Detect which cell encompasses the target text, then output its (X, Y) center coordinate. 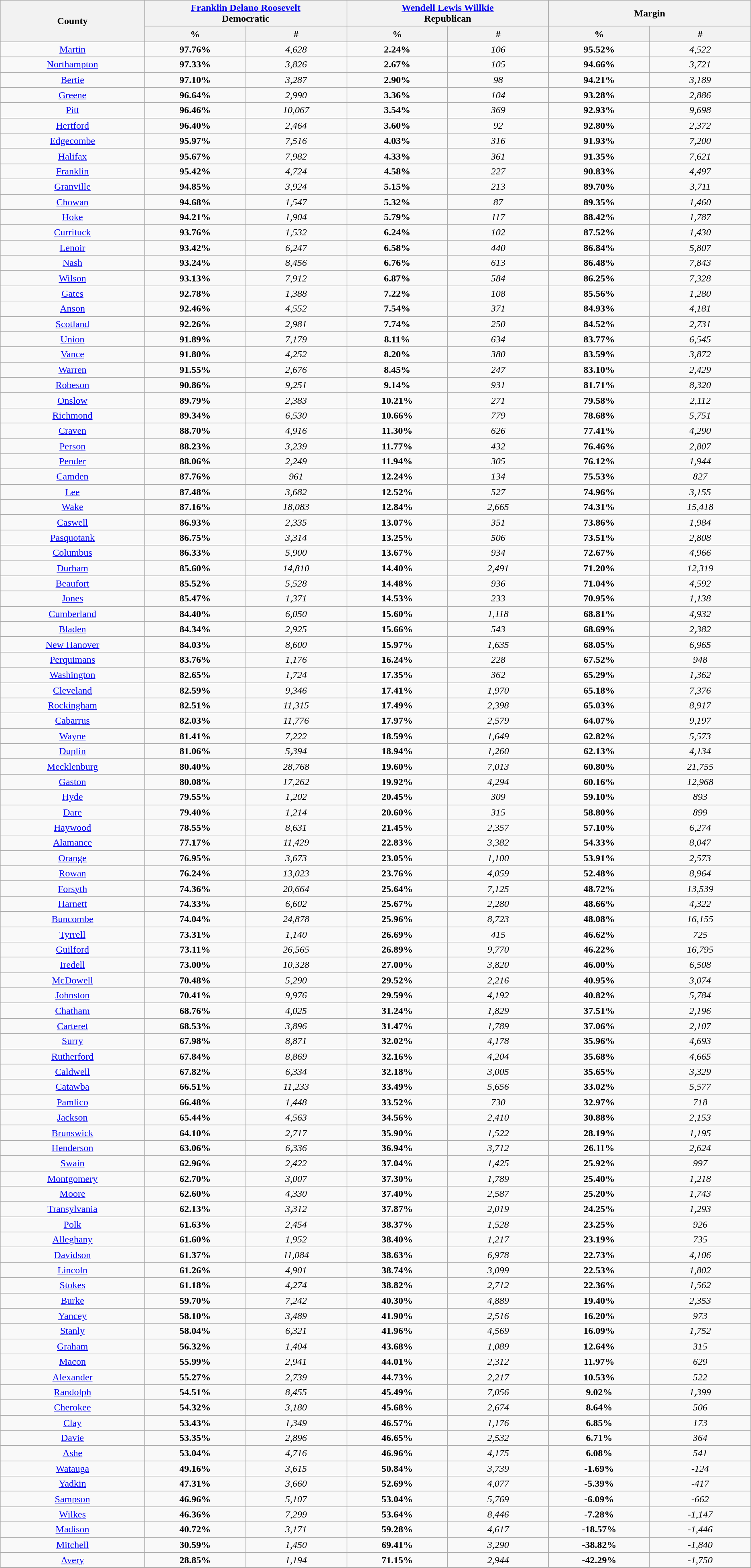
7,516 (296, 141)
Mecklenburg (73, 767)
88.70% (195, 431)
4,724 (296, 171)
83.76% (195, 660)
4,665 (700, 1056)
40.82% (599, 995)
Lenoir (73, 248)
75.53% (599, 477)
8.45% (397, 370)
Orange (73, 858)
95.42% (195, 171)
87.16% (195, 507)
9,346 (296, 690)
Polk (73, 1224)
16.24% (397, 660)
15.97% (397, 644)
57.10% (599, 827)
1,829 (498, 1011)
89.70% (599, 186)
3,660 (296, 1484)
9,197 (700, 721)
4,192 (498, 995)
948 (700, 660)
Burke (73, 1301)
80.08% (195, 782)
65.18% (599, 690)
31.24% (397, 1011)
Iredell (73, 965)
3,239 (296, 446)
1,724 (296, 675)
997 (700, 1163)
4,716 (296, 1453)
7.22% (397, 293)
Warren (73, 370)
718 (700, 1102)
2,896 (296, 1438)
3,287 (296, 80)
67.52% (599, 660)
2,249 (296, 461)
247 (498, 370)
68.81% (599, 614)
626 (498, 431)
79.55% (195, 797)
35.90% (397, 1133)
415 (498, 935)
3.60% (397, 125)
Wake (73, 507)
Madison (73, 1530)
Yadkin (73, 1484)
Buncombe (73, 919)
73.00% (195, 965)
26.89% (397, 950)
36.94% (397, 1148)
Union (73, 339)
-1,147 (700, 1514)
2,941 (296, 1362)
1,089 (498, 1346)
Catawba (73, 1087)
Cabarrus (73, 721)
40.30% (397, 1301)
23.19% (599, 1240)
23.25% (599, 1224)
1,202 (296, 797)
Franklin Delano RooseveltDemocratic (246, 14)
4,916 (296, 431)
19.40% (599, 1301)
1,214 (296, 812)
6,530 (296, 415)
4,889 (498, 1301)
6,978 (498, 1255)
961 (296, 477)
67.82% (195, 1072)
105 (498, 65)
6,602 (296, 904)
Yancey (73, 1316)
11,776 (296, 721)
Caswell (73, 522)
29.52% (397, 980)
25.96% (397, 919)
17.97% (397, 721)
Graham (73, 1346)
82.59% (195, 690)
Duplin (73, 751)
2,925 (296, 629)
2,454 (296, 1224)
46.62% (599, 935)
35.96% (599, 1041)
3,005 (498, 1072)
1,904 (296, 217)
11.77% (397, 446)
74.96% (599, 492)
1,388 (296, 293)
5,784 (700, 995)
362 (498, 675)
Lee (73, 492)
6,508 (700, 965)
16,795 (700, 950)
71.15% (397, 1560)
543 (498, 629)
37.04% (397, 1163)
22.36% (599, 1285)
73.51% (599, 538)
92.80% (599, 125)
Moore (73, 1194)
3,290 (498, 1545)
541 (700, 1453)
89.35% (599, 202)
Surry (73, 1041)
59.28% (397, 1530)
2,464 (296, 125)
66.48% (195, 1102)
92.78% (195, 293)
8,047 (700, 843)
Randolph (73, 1392)
26.11% (599, 1148)
Washington (73, 675)
63.06% (195, 1148)
11,429 (296, 843)
Pitt (73, 110)
4.03% (397, 141)
61.63% (195, 1224)
73.11% (195, 950)
5,290 (296, 980)
1,217 (498, 1240)
6,321 (296, 1331)
Pasquotank (73, 538)
7,843 (700, 263)
48.08% (599, 919)
53.43% (195, 1423)
92.26% (195, 324)
84.03% (195, 644)
54.33% (599, 843)
11.97% (599, 1362)
250 (498, 324)
1,649 (498, 736)
12,319 (700, 568)
22.73% (599, 1255)
584 (498, 278)
31.47% (397, 1026)
6.85% (599, 1423)
28.19% (599, 1133)
1,532 (296, 233)
93.42% (195, 248)
Stanly (73, 1331)
5.79% (397, 217)
4,106 (700, 1255)
16.09% (599, 1331)
Margin (650, 14)
827 (700, 477)
87 (498, 202)
432 (498, 446)
32.16% (397, 1056)
4,178 (498, 1041)
Chatham (73, 1011)
2,587 (498, 1194)
-1,446 (700, 1530)
Sampson (73, 1499)
1,404 (296, 1346)
2,731 (700, 324)
3,924 (296, 186)
93.13% (195, 278)
77.41% (599, 431)
30.59% (195, 1545)
87.48% (195, 492)
43.68% (397, 1346)
11.94% (397, 461)
94.68% (195, 202)
2.67% (397, 65)
84.93% (599, 309)
Brunswick (73, 1133)
5.32% (397, 202)
12,968 (700, 782)
2,217 (498, 1377)
80.40% (195, 767)
37.40% (397, 1194)
88.23% (195, 446)
96.64% (195, 95)
6.71% (599, 1438)
6,334 (296, 1072)
2,196 (700, 1011)
1,944 (700, 461)
2,372 (700, 125)
45.68% (397, 1407)
23.76% (397, 873)
2,019 (498, 1209)
83.77% (599, 339)
6,336 (296, 1148)
3,826 (296, 65)
Currituck (73, 233)
62.70% (195, 1178)
86.25% (599, 278)
936 (498, 583)
92.93% (599, 110)
73.86% (599, 522)
15,418 (700, 507)
10,328 (296, 965)
Rutherford (73, 1056)
33.49% (397, 1087)
Transylvania (73, 1209)
4.58% (397, 171)
21,755 (700, 767)
2,422 (296, 1163)
17.49% (397, 706)
371 (498, 309)
271 (498, 400)
2,676 (296, 370)
4,204 (498, 1056)
104 (498, 95)
24,878 (296, 919)
7.54% (397, 309)
8,723 (498, 919)
60.80% (599, 767)
1,802 (700, 1270)
7,179 (296, 339)
Wayne (73, 736)
4,628 (296, 49)
6,965 (700, 644)
62.82% (599, 736)
1,528 (498, 1224)
10,067 (296, 110)
316 (498, 141)
18,083 (296, 507)
86.75% (195, 538)
49.16% (195, 1469)
Gaston (73, 782)
Harnett (73, 904)
7,125 (498, 888)
2,990 (296, 95)
Person (73, 446)
35.65% (599, 1072)
48.72% (599, 888)
3,099 (498, 1270)
228 (498, 660)
55.27% (195, 1377)
95.52% (599, 49)
2,886 (700, 95)
2,665 (498, 507)
76.12% (599, 461)
1,743 (700, 1194)
Nash (73, 263)
173 (700, 1423)
41.96% (397, 1331)
6,545 (700, 339)
2,807 (700, 446)
527 (498, 492)
1,280 (700, 293)
13.07% (397, 522)
106 (498, 49)
59.10% (599, 797)
1,195 (700, 1133)
1,752 (700, 1331)
65.03% (599, 706)
4,617 (498, 1530)
1,562 (700, 1285)
79.58% (599, 400)
50.84% (397, 1469)
8,631 (296, 827)
38.74% (397, 1270)
88.42% (599, 217)
26,565 (296, 950)
2,429 (700, 370)
85.56% (599, 293)
117 (498, 217)
90.83% (599, 171)
82.51% (195, 706)
37.51% (599, 1011)
21.45% (397, 827)
779 (498, 415)
84.40% (195, 614)
Durham (73, 568)
305 (498, 461)
93.24% (195, 263)
10.21% (397, 400)
3,312 (296, 1209)
68.69% (599, 629)
47.31% (195, 1484)
92.46% (195, 309)
11.30% (397, 431)
361 (498, 156)
Caldwell (73, 1072)
Haywood (73, 827)
613 (498, 263)
86.48% (599, 263)
1,362 (700, 675)
44.73% (397, 1377)
-38.82% (599, 1545)
82.03% (195, 721)
3,314 (296, 538)
11,084 (296, 1255)
30.88% (599, 1117)
7,912 (296, 278)
2,383 (296, 400)
96.46% (195, 110)
Greene (73, 95)
19.92% (397, 782)
67.98% (195, 1041)
82.65% (195, 675)
46.57% (397, 1423)
2,674 (498, 1407)
926 (700, 1224)
Davidson (73, 1255)
56.32% (195, 1346)
4,175 (498, 1453)
5,769 (498, 1499)
213 (498, 186)
Jones (73, 599)
70.41% (195, 995)
33.52% (397, 1102)
81.06% (195, 751)
4,966 (700, 553)
369 (498, 110)
61.26% (195, 1270)
91.89% (195, 339)
Pender (73, 461)
-1,750 (700, 1560)
2,382 (700, 629)
4,134 (700, 751)
Stokes (73, 1285)
3,896 (296, 1026)
8,320 (700, 385)
85.52% (195, 583)
1,448 (296, 1102)
9,976 (296, 995)
1,371 (296, 599)
87.76% (195, 477)
74.36% (195, 888)
5,577 (700, 1087)
4,569 (498, 1331)
4,274 (296, 1285)
8,917 (700, 706)
2,491 (498, 568)
68.53% (195, 1026)
65.29% (599, 675)
14.40% (397, 568)
Ashe (73, 1453)
70.48% (195, 980)
New Hanover (73, 644)
9,698 (700, 110)
94.66% (599, 65)
3,721 (700, 65)
13,539 (700, 888)
Cumberland (73, 614)
1,450 (296, 1545)
6.76% (397, 263)
3,171 (296, 1530)
4,181 (700, 309)
18.94% (397, 751)
7,200 (700, 141)
87.52% (599, 233)
25.92% (599, 1163)
84.52% (599, 324)
96.40% (195, 125)
8,456 (296, 263)
20,664 (296, 888)
71.20% (599, 568)
25.67% (397, 904)
85.60% (195, 568)
16.20% (599, 1316)
3.54% (397, 110)
4,592 (700, 583)
7,013 (498, 767)
16,155 (700, 919)
Robeson (73, 385)
2.24% (397, 49)
68.05% (599, 644)
8.20% (397, 354)
Jackson (73, 1117)
Northampton (73, 65)
1,194 (296, 1560)
52.48% (599, 873)
Hoke (73, 217)
10.66% (397, 415)
46.22% (599, 950)
899 (700, 812)
Cherokee (73, 1407)
Macon (73, 1362)
725 (700, 935)
Chowan (73, 202)
91.55% (195, 370)
64.10% (195, 1133)
19.60% (397, 767)
53.64% (397, 1514)
81.41% (195, 736)
Wendell Lewis WillkieRepublican (448, 14)
98 (498, 80)
5,900 (296, 553)
1,430 (700, 233)
6,247 (296, 248)
4,322 (700, 904)
Bertie (73, 80)
97.10% (195, 80)
1,425 (498, 1163)
3,382 (498, 843)
440 (498, 248)
13,023 (296, 873)
61.37% (195, 1255)
34.56% (397, 1117)
Vance (73, 354)
8,871 (296, 1041)
Richmond (73, 415)
2,739 (296, 1377)
Pamlico (73, 1102)
Scotland (73, 324)
Avery (73, 1560)
309 (498, 797)
4,059 (498, 873)
Swain (73, 1163)
74.33% (195, 904)
5,528 (296, 583)
4,901 (296, 1270)
41.90% (397, 1316)
McDowell (73, 980)
108 (498, 293)
2,808 (700, 538)
Hertford (73, 125)
92 (498, 125)
Alexander (73, 1377)
74.04% (195, 919)
4,252 (296, 354)
38.82% (397, 1285)
91.93% (599, 141)
14.48% (397, 583)
97.76% (195, 49)
2,410 (498, 1117)
2,280 (498, 904)
44.01% (397, 1362)
7,621 (700, 156)
1,399 (700, 1392)
26.69% (397, 935)
18.59% (397, 736)
7.74% (397, 324)
95.67% (195, 156)
58.10% (195, 1316)
3,189 (700, 80)
12.24% (397, 477)
14.53% (397, 599)
Clay (73, 1423)
5,394 (296, 751)
2,398 (498, 706)
2,624 (700, 1148)
83.10% (599, 370)
35.68% (599, 1056)
22.53% (599, 1270)
8.11% (397, 339)
77.17% (195, 843)
24.25% (599, 1209)
4,290 (700, 431)
2,573 (700, 858)
2,579 (498, 721)
5,807 (700, 248)
38.37% (397, 1224)
86.93% (195, 522)
8,964 (700, 873)
68.76% (195, 1011)
20.45% (397, 797)
90.86% (195, 385)
12.84% (397, 507)
59.70% (195, 1301)
76.24% (195, 873)
1,118 (498, 614)
32.97% (599, 1102)
2,712 (498, 1285)
Johnston (73, 995)
4,932 (700, 614)
64.07% (599, 721)
5,573 (700, 736)
79.40% (195, 812)
1,140 (296, 935)
4,497 (700, 171)
4.33% (397, 156)
46.65% (397, 1438)
351 (498, 522)
2,112 (700, 400)
48.66% (599, 904)
71.04% (599, 583)
7,376 (700, 690)
Henderson (73, 1148)
6.08% (599, 1453)
Forsyth (73, 888)
85.47% (195, 599)
227 (498, 171)
3,739 (498, 1469)
4,693 (700, 1041)
4,025 (296, 1011)
25.40% (599, 1178)
72.67% (599, 553)
730 (498, 1102)
Davie (73, 1438)
69.41% (397, 1545)
Cleveland (73, 690)
70.95% (599, 599)
9,251 (296, 385)
11,315 (296, 706)
6,050 (296, 614)
3,872 (700, 354)
3,682 (296, 492)
Beaufort (73, 583)
40.72% (195, 1530)
66.51% (195, 1087)
2,216 (498, 980)
3,673 (296, 858)
29.59% (397, 995)
8,455 (296, 1392)
6.58% (397, 248)
15.66% (397, 629)
54.51% (195, 1392)
-1,840 (700, 1545)
38.63% (397, 1255)
934 (498, 553)
52.69% (397, 1484)
1,293 (700, 1209)
12.52% (397, 492)
Franklin (73, 171)
61.18% (195, 1285)
4,552 (296, 309)
364 (700, 1438)
32.02% (397, 1041)
3,074 (700, 980)
2,353 (700, 1301)
9.14% (397, 385)
4,294 (498, 782)
6,274 (700, 827)
8,600 (296, 644)
32.18% (397, 1072)
1,984 (700, 522)
7,222 (296, 736)
88.06% (195, 461)
4,077 (498, 1484)
Rowan (73, 873)
94.85% (195, 186)
5,751 (700, 415)
13.67% (397, 553)
3,489 (296, 1316)
73.31% (195, 935)
Mitchell (73, 1545)
3,820 (498, 965)
3,180 (296, 1407)
46.00% (599, 965)
14,810 (296, 568)
46.36% (195, 1514)
11,233 (296, 1087)
5.15% (397, 186)
-6.09% (599, 1499)
91.80% (195, 354)
2,717 (296, 1133)
Carteret (73, 1026)
1,100 (498, 858)
4,522 (700, 49)
38.40% (397, 1240)
1,349 (296, 1423)
84.34% (195, 629)
61.60% (195, 1240)
Wilkes (73, 1514)
17,262 (296, 782)
28.85% (195, 1560)
3,155 (700, 492)
27.00% (397, 965)
522 (700, 1377)
3,615 (296, 1469)
973 (700, 1316)
380 (498, 354)
86.84% (599, 248)
22.83% (397, 843)
93.28% (599, 95)
17.41% (397, 690)
-124 (700, 1469)
2,532 (498, 1438)
Wilson (73, 278)
20.60% (397, 812)
67.84% (195, 1056)
53.35% (195, 1438)
60.16% (599, 782)
45.49% (397, 1392)
74.31% (599, 507)
Lincoln (73, 1270)
8,869 (296, 1056)
1,787 (700, 217)
Anson (73, 309)
9,770 (498, 950)
93.76% (195, 233)
7,299 (296, 1514)
37.06% (599, 1026)
Martin (73, 49)
-1.69% (599, 1469)
7,242 (296, 1301)
-18.57% (599, 1530)
7,056 (498, 1392)
83.59% (599, 354)
Edgecombe (73, 141)
17.35% (397, 675)
2,981 (296, 324)
9.02% (599, 1392)
62.96% (195, 1163)
33.02% (599, 1087)
134 (498, 477)
7,328 (700, 278)
65.44% (195, 1117)
25.20% (599, 1194)
2,335 (296, 522)
91.35% (599, 156)
Alamance (73, 843)
4,563 (296, 1117)
634 (498, 339)
13.25% (397, 538)
Watauga (73, 1469)
1,952 (296, 1240)
Craven (73, 431)
6.87% (397, 278)
County (73, 21)
Dare (73, 812)
40.95% (599, 980)
Alleghany (73, 1240)
4,330 (296, 1194)
78.55% (195, 827)
Tyrrell (73, 935)
53.91% (599, 858)
Montgomery (73, 1178)
-7.28% (599, 1514)
Perquimans (73, 660)
5,107 (296, 1499)
58.80% (599, 812)
95.97% (195, 141)
89.79% (195, 400)
Columbus (73, 553)
3,712 (498, 1148)
2,312 (498, 1362)
78.68% (599, 415)
1,635 (498, 644)
Granville (73, 186)
Camden (73, 477)
12.64% (599, 1346)
97.33% (195, 65)
3,007 (296, 1178)
Guilford (73, 950)
86.33% (195, 553)
-662 (700, 1499)
2,516 (498, 1316)
1,218 (700, 1178)
-417 (700, 1484)
102 (498, 233)
-42.29% (599, 1560)
55.99% (195, 1362)
37.30% (397, 1178)
1,547 (296, 202)
Halifax (73, 156)
2,153 (700, 1117)
37.87% (397, 1209)
Onslow (73, 400)
28,768 (296, 767)
6.24% (397, 233)
1,970 (498, 690)
54.32% (195, 1407)
2.90% (397, 80)
10.53% (599, 1377)
931 (498, 385)
2,107 (700, 1026)
Rockingham (73, 706)
89.34% (195, 415)
76.95% (195, 858)
233 (498, 599)
8,446 (498, 1514)
2,357 (498, 827)
1,522 (498, 1133)
62.60% (195, 1194)
1,138 (700, 599)
1,460 (700, 202)
76.46% (599, 446)
Gates (73, 293)
7,982 (296, 156)
3.36% (397, 95)
1,260 (498, 751)
-5.39% (599, 1484)
Hyde (73, 797)
629 (700, 1362)
5,656 (498, 1087)
2,944 (498, 1560)
23.05% (397, 858)
8.64% (599, 1407)
3,329 (700, 1072)
Bladen (73, 629)
15.60% (397, 614)
25.64% (397, 888)
893 (700, 797)
3,711 (700, 186)
735 (700, 1240)
58.04% (195, 1331)
81.71% (599, 385)
